Return [X, Y] of the center of cell containing provided text 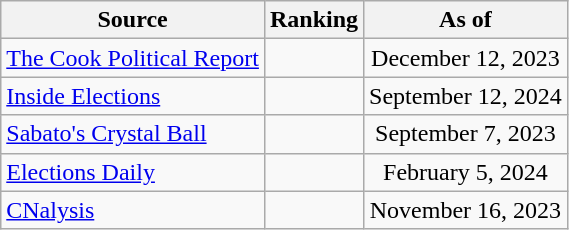
November 16, 2023 [466, 210]
September 7, 2023 [466, 134]
December 12, 2023 [466, 58]
Sabato's Crystal Ball [133, 134]
September 12, 2024 [466, 96]
As of [466, 20]
Inside Elections [133, 96]
February 5, 2024 [466, 172]
The Cook Political Report [133, 58]
Source [133, 20]
Elections Daily [133, 172]
Ranking [314, 20]
CNalysis [133, 210]
